Output the (X, Y) coordinate of the center of the cell containing the given text.  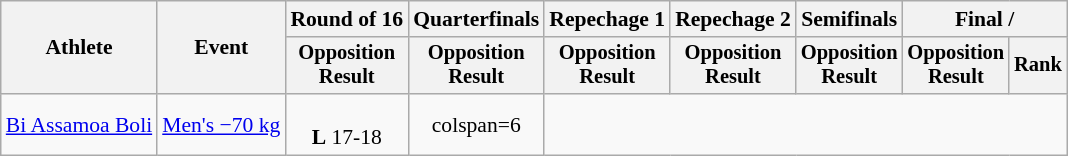
Quarterfinals (476, 19)
L 17-18 (346, 124)
Rank (1038, 66)
Athlete (79, 48)
colspan=6 (476, 124)
Repechage 2 (733, 19)
Repechage 1 (607, 19)
Semifinals (850, 19)
Final / (985, 19)
Event (221, 48)
Round of 16 (346, 19)
Men's −70 kg (221, 124)
Bi Assamoa Boli (79, 124)
